For the text-containing cell, return its midpoint in [x, y] coordinate format. 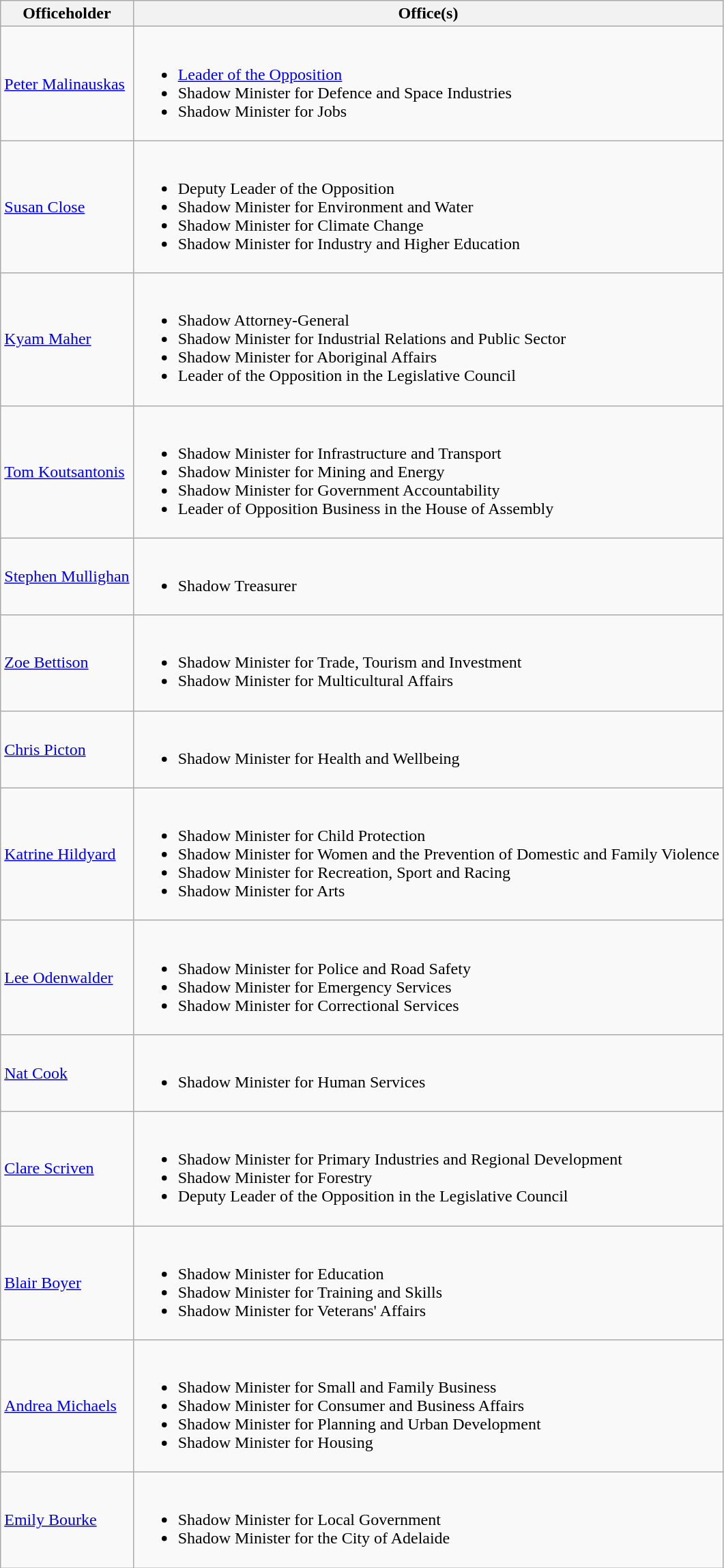
Andrea Michaels [67, 1406]
Chris Picton [67, 750]
Shadow Minister for Health and Wellbeing [429, 750]
Shadow Minister for Police and Road SafetyShadow Minister for Emergency ServicesShadow Minister for Correctional Services [429, 978]
Clare Scriven [67, 1169]
Katrine Hildyard [67, 854]
Officeholder [67, 14]
Shadow Minister for EducationShadow Minister for Training and SkillsShadow Minister for Veterans' Affairs [429, 1283]
Shadow Minister for Primary Industries and Regional DevelopmentShadow Minister for ForestryDeputy Leader of the Opposition in the Legislative Council [429, 1169]
Office(s) [429, 14]
Susan Close [67, 207]
Tom Koutsantonis [67, 472]
Shadow Minister for Local GovernmentShadow Minister for the City of Adelaide [429, 1520]
Shadow Minister for Human Services [429, 1073]
Shadow Treasurer [429, 576]
Zoe Bettison [67, 663]
Peter Malinauskas [67, 83]
Blair Boyer [67, 1283]
Stephen Mullighan [67, 576]
Leader of the OppositionShadow Minister for Defence and Space IndustriesShadow Minister for Jobs [429, 83]
Nat Cook [67, 1073]
Shadow Minister for Trade, Tourism and InvestmentShadow Minister for Multicultural Affairs [429, 663]
Lee Odenwalder [67, 978]
Emily Bourke [67, 1520]
Kyam Maher [67, 339]
